Capture the cell that displays the provided text and extract its [x, y] central coordinate. 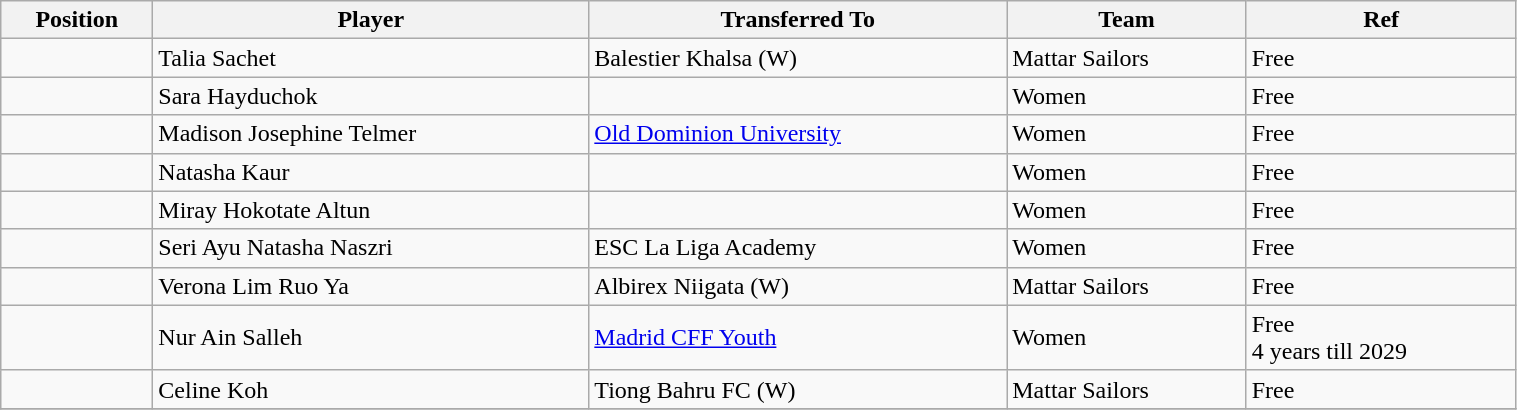
Transferred To [798, 20]
Celine Koh [371, 389]
Natasha Kaur [371, 172]
Ref [1381, 20]
Sara Hayduchok [371, 96]
Albirex Niigata (W) [798, 286]
Verona Lim Ruo Ya [371, 286]
Player [371, 20]
Position [77, 20]
Nur Ain Salleh [371, 338]
Free 4 years till 2029 [1381, 338]
ESC La Liga Academy [798, 248]
Miray Hokotate Altun [371, 210]
Madrid CFF Youth [798, 338]
Seri Ayu Natasha Naszri [371, 248]
Tiong Bahru FC (W) [798, 389]
Talia Sachet [371, 58]
Madison Josephine Telmer [371, 134]
Balestier Khalsa (W) [798, 58]
Team [1127, 20]
Old Dominion University [798, 134]
